Extract the (x, y) coordinate from the center of the cell holding the provided text.  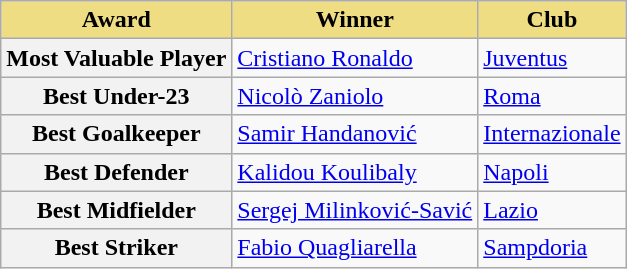
Winner (355, 20)
Sampdoria (552, 248)
Juventus (552, 58)
Internazionale (552, 134)
Most Valuable Player (116, 58)
Fabio Quagliarella (355, 248)
Best Goalkeeper (116, 134)
Best Defender (116, 172)
Award (116, 20)
Best Under-23 (116, 96)
Club (552, 20)
Best Midfielder (116, 210)
Roma (552, 96)
Best Striker (116, 248)
Lazio (552, 210)
Nicolò Zaniolo (355, 96)
Cristiano Ronaldo (355, 58)
Sergej Milinković-Savić (355, 210)
Samir Handanović (355, 134)
Napoli (552, 172)
Kalidou Koulibaly (355, 172)
